Output the [X, Y] coordinate of the center of the cell containing the given text.  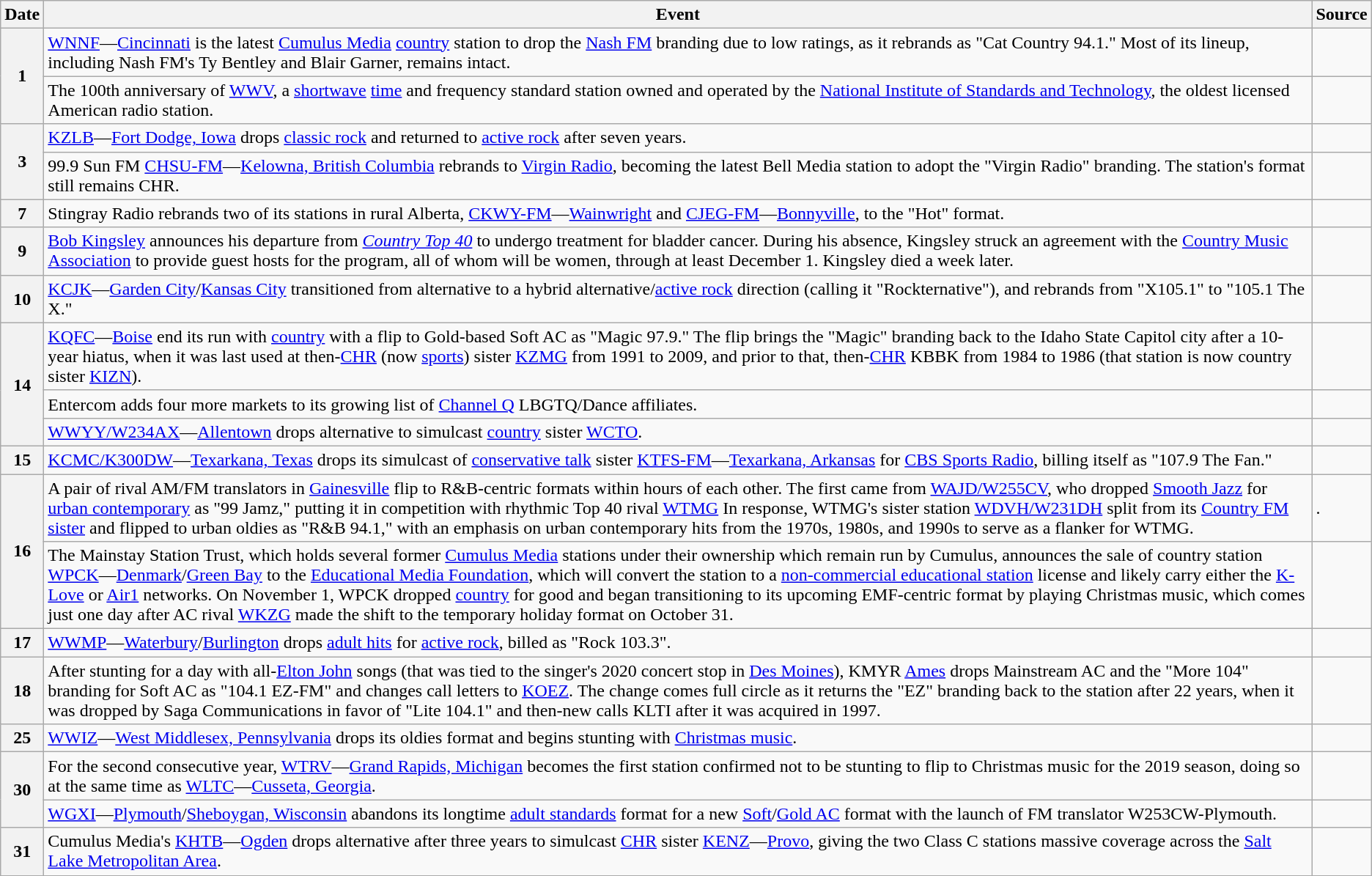
KZLB—Fort Dodge, Iowa drops classic rock and returned to active rock after seven years. [678, 138]
10 [22, 299]
18 [22, 691]
30 [22, 790]
Date [22, 15]
31 [22, 852]
Source [1341, 15]
WWYY/W234AX—Allentown drops alternative to simulcast country sister WCTO. [678, 432]
16 [22, 551]
9 [22, 251]
WWMP—Waterbury/Burlington drops adult hits for active rock, billed as "Rock 103.3". [678, 643]
17 [22, 643]
7 [22, 213]
Event [678, 15]
1 [22, 76]
25 [22, 738]
3 [22, 161]
Stingray Radio rebrands two of its stations in rural Alberta, CKWY-FM—Wainwright and CJEG-FM—Bonnyville, to the "Hot" format. [678, 213]
. [1341, 507]
WWIZ—West Middlesex, Pennsylvania drops its oldies format and begins stunting with Christmas music. [678, 738]
15 [22, 460]
14 [22, 384]
Entercom adds four more markets to its growing list of Channel Q LBGTQ/Dance affiliates. [678, 404]
